Return (x, y) of the center of cell containing provided text 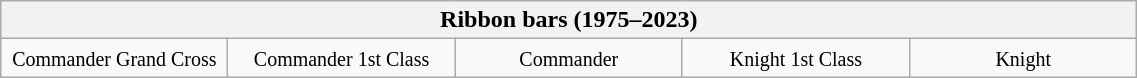
Commander (568, 58)
Knight 1st Class (796, 58)
Knight (1024, 58)
Ribbon bars (1975–2023) (569, 20)
Commander Grand Cross (114, 58)
Commander 1st Class (342, 58)
